Capture the cell that displays the provided text and extract its [X, Y] central coordinate. 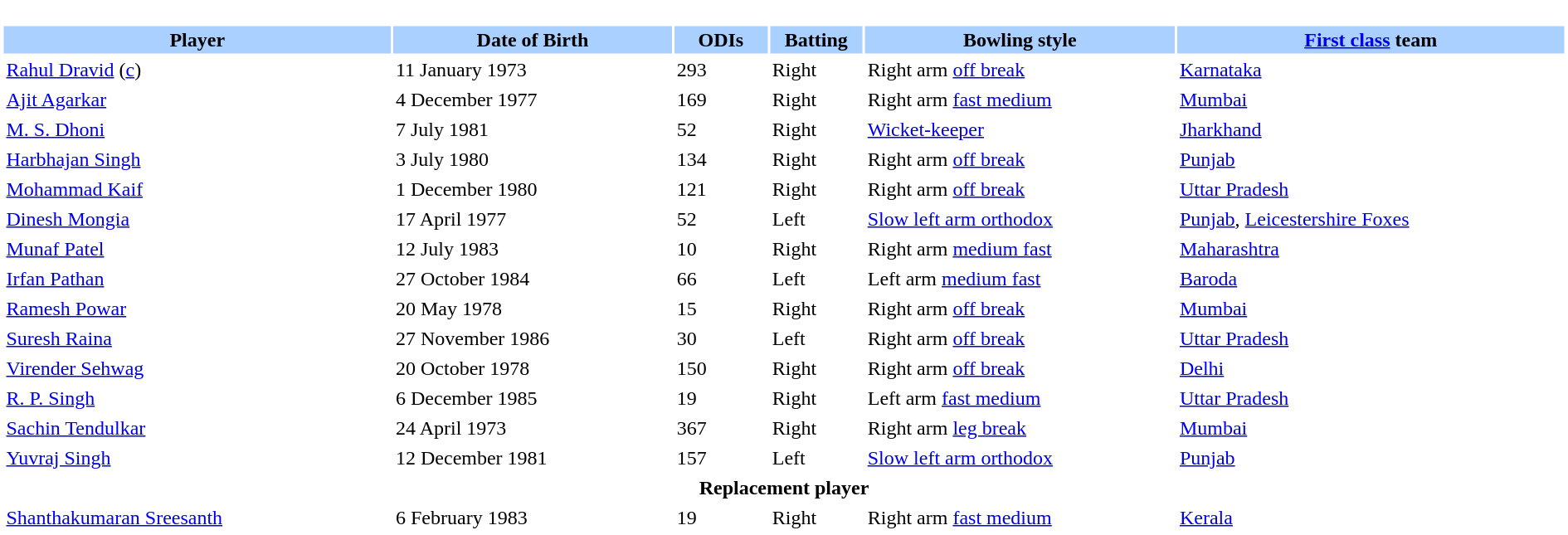
Harbhajan Singh [197, 159]
First class team [1371, 40]
Virender Sehwag [197, 368]
Ramesh Powar [197, 309]
367 [721, 428]
Jharkhand [1371, 129]
Bowling style [1020, 40]
4 December 1977 [533, 100]
R. P. Singh [197, 398]
20 October 1978 [533, 368]
12 July 1983 [533, 249]
Punjab, Leicestershire Foxes [1371, 219]
121 [721, 189]
3 July 1980 [533, 159]
30 [721, 338]
Right arm leg break [1020, 428]
Munaf Patel [197, 249]
Baroda [1371, 279]
Maharashtra [1371, 249]
Player [197, 40]
66 [721, 279]
17 April 1977 [533, 219]
293 [721, 70]
24 April 1973 [533, 428]
157 [721, 458]
Delhi [1371, 368]
Rahul Dravid (c) [197, 70]
27 November 1986 [533, 338]
Mohammad Kaif [197, 189]
15 [721, 309]
27 October 1984 [533, 279]
M. S. Dhoni [197, 129]
Shanthakumaran Sreesanth [197, 518]
ODIs [721, 40]
1 December 1980 [533, 189]
10 [721, 249]
Date of Birth [533, 40]
Batting [816, 40]
Suresh Raina [197, 338]
134 [721, 159]
Irfan Pathan [197, 279]
6 February 1983 [533, 518]
12 December 1981 [533, 458]
6 December 1985 [533, 398]
20 May 1978 [533, 309]
Dinesh Mongia [197, 219]
Wicket-keeper [1020, 129]
Karnataka [1371, 70]
Ajit Agarkar [197, 100]
Right arm medium fast [1020, 249]
Sachin Tendulkar [197, 428]
Yuvraj Singh [197, 458]
Kerala [1371, 518]
Replacement player [783, 488]
Left arm medium fast [1020, 279]
169 [721, 100]
7 July 1981 [533, 129]
11 January 1973 [533, 70]
150 [721, 368]
Left arm fast medium [1020, 398]
